Pinpoint the cell where the given text exists, returning its (x, y) midpoint coordinate. 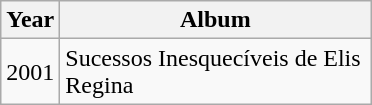
Year (30, 20)
Album (216, 20)
Sucessos Inesquecíveis de Elis Regina (216, 72)
2001 (30, 72)
